From the cell containing the given text, extract its center point as [X, Y] coordinate. 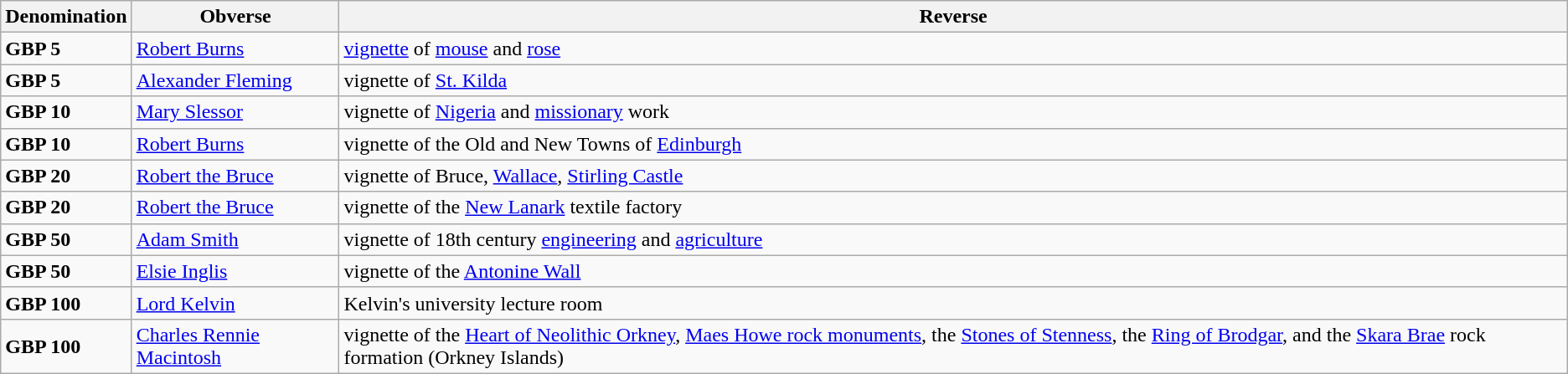
Reverse [953, 17]
Kelvin's university lecture room [953, 303]
vignette of mouse and rose [953, 49]
Obverse [235, 17]
Denomination [66, 17]
Mary Slessor [235, 112]
Alexander Fleming [235, 80]
Elsie Inglis [235, 271]
vignette of St. Kilda [953, 80]
vignette of the Old and New Towns of Edinburgh [953, 144]
vignette of Nigeria and missionary work [953, 112]
Charles Rennie Macintosh [235, 346]
vignette of the Antonine Wall [953, 271]
Adam Smith [235, 239]
vignette of the New Lanark textile factory [953, 207]
Lord Kelvin [235, 303]
vignette of Bruce, Wallace, Stirling Castle [953, 176]
vignette of 18th century engineering and agriculture [953, 239]
